Capture the cell that displays the provided text and extract its (X, Y) central coordinate. 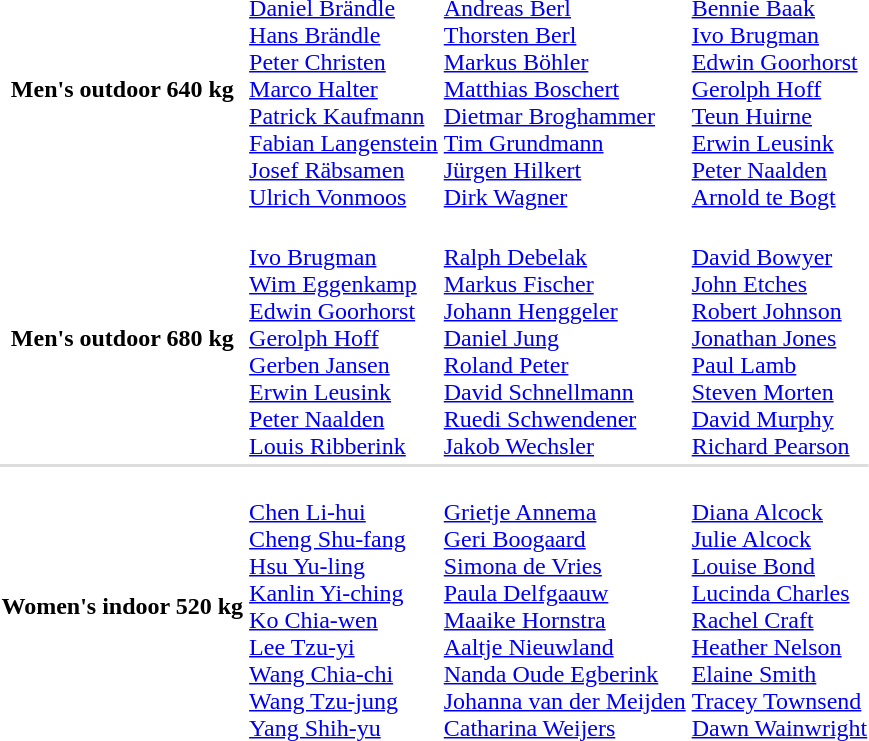
Ivo BrugmanWim EggenkampEdwin GoorhorstGerolph HoffGerben JansenErwin LeusinkPeter NaaldenLouis Ribberink (344, 338)
Men's outdoor 680 kg (122, 338)
David BowyerJohn EtchesRobert JohnsonJonathan JonesPaul LambSteven MortenDavid MurphyRichard Pearson (780, 338)
Ralph DebelakMarkus FischerJohann HenggelerDaniel JungRoland PeterDavid SchnellmannRuedi SchwendenerJakob Wechsler (564, 338)
